Search for the cell housing the specified text and yield its [x, y] center coordinate. 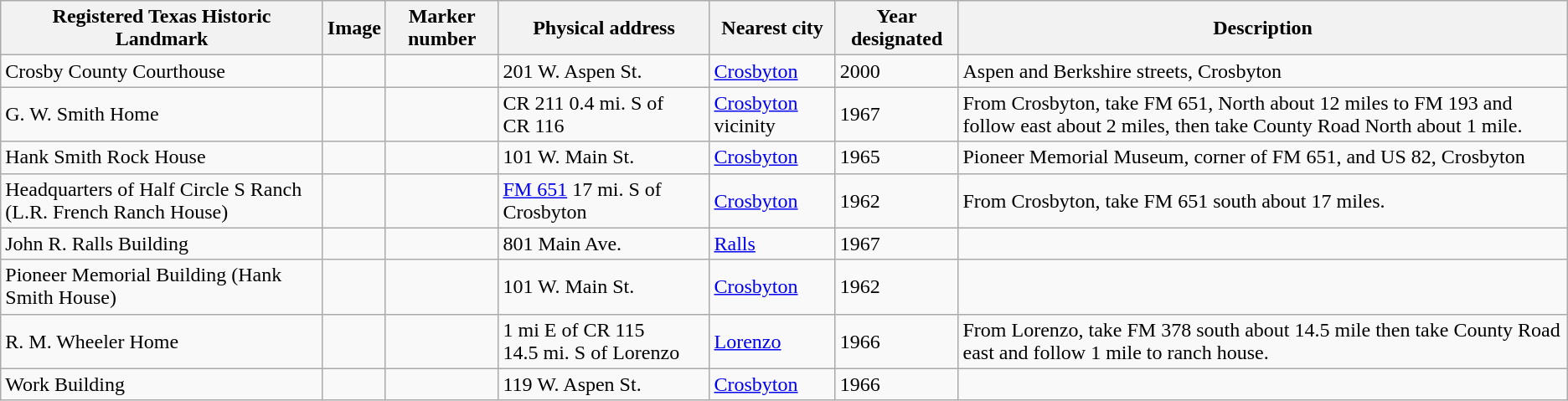
Pioneer Memorial Building (Hank Smith House) [162, 286]
John R. Ralls Building [162, 244]
From Crosbyton, take FM 651, North about 12 miles to FM 193 and follow east about 2 miles, then take County Road North about 1 mile. [1263, 114]
201 W. Aspen St. [604, 71]
Marker number [442, 28]
119 W. Aspen St. [604, 384]
Lorenzo [772, 342]
Image [353, 28]
2000 [896, 71]
Headquarters of Half Circle S Ranch (L.R. French Ranch House) [162, 201]
Aspen and Berkshire streets, Crosbyton [1263, 71]
G. W. Smith Home [162, 114]
From Crosbyton, take FM 651 south about 17 miles. [1263, 201]
Physical address [604, 28]
Pioneer Memorial Museum, corner of FM 651, and US 82, Crosbyton [1263, 157]
1 mi E of CR 115 14.5 mi. S of Lorenzo [604, 342]
CR 211 0.4 mi. S of CR 116 [604, 114]
Nearest city [772, 28]
FM 651 17 mi. S of Crosbyton [604, 201]
Registered Texas Historic Landmark [162, 28]
R. M. Wheeler Home [162, 342]
801 Main Ave. [604, 244]
Year designated [896, 28]
From Lorenzo, take FM 378 south about 14.5 mile then take County Road east and follow 1 mile to ranch house. [1263, 342]
Hank Smith Rock House [162, 157]
1965 [896, 157]
Crosby County Courthouse [162, 71]
Description [1263, 28]
Crosbyton vicinity [772, 114]
Ralls [772, 244]
Work Building [162, 384]
